Output the (X, Y) coordinate of the center of the cell containing the given text.  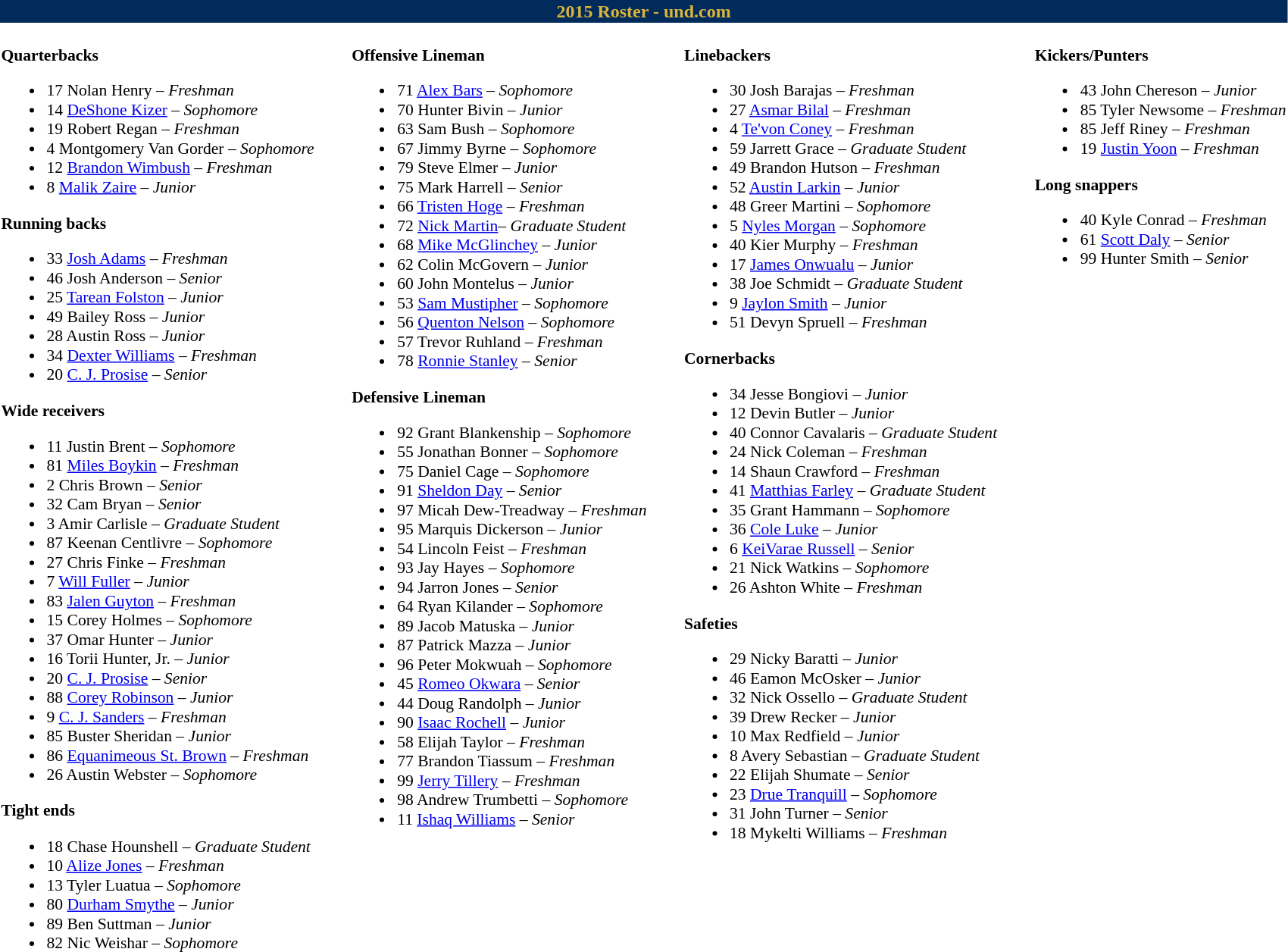
2015 Roster - und.com (644, 11)
